Locate the cell with the specified text and output its (X, Y) center coordinate. 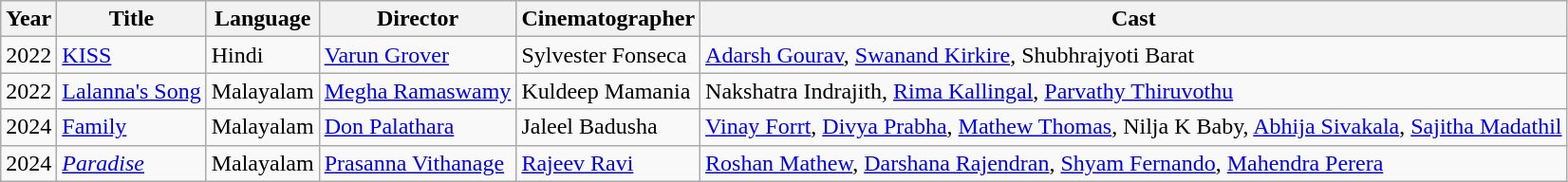
Cinematographer (608, 19)
Hindi (262, 55)
Year (28, 19)
Cast (1133, 19)
Kuldeep Mamania (608, 91)
Jaleel Badusha (608, 127)
Nakshatra Indrajith, Rima Kallingal, Parvathy Thiruvothu (1133, 91)
Varun Grover (418, 55)
Sylvester Fonseca (608, 55)
Megha Ramaswamy (418, 91)
Roshan Mathew, Darshana Rajendran, Shyam Fernando, Mahendra Perera (1133, 163)
Rajeev Ravi (608, 163)
Don Palathara (418, 127)
Prasanna Vithanage (418, 163)
Language (262, 19)
Family (131, 127)
Adarsh Gourav, Swanand Kirkire, Shubhrajyoti Barat (1133, 55)
Director (418, 19)
Title (131, 19)
KISS (131, 55)
Vinay Forrt, Divya Prabha, Mathew Thomas, Nilja K Baby, Abhija Sivakala, Sajitha Madathil (1133, 127)
Paradise (131, 163)
Lalanna's Song (131, 91)
